Pinpoint the cell where the given text exists, returning its [x, y] midpoint coordinate. 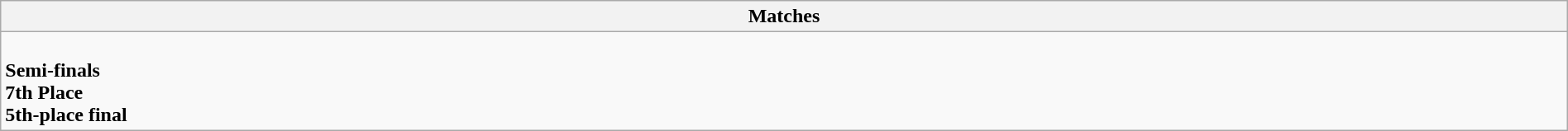
Matches [784, 16]
Semi-finals 7th Place 5th-place final [784, 81]
